Identify which cell holds the provided text, then report its (x, y) central coordinate. 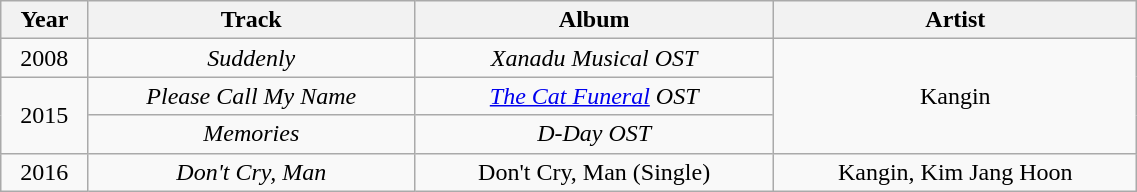
Memories (252, 134)
2008 (44, 58)
Don't Cry, Man (Single) (594, 172)
D-Day OST (594, 134)
The Cat Funeral OST (594, 96)
Year (44, 20)
2016 (44, 172)
Please Call My Name (252, 96)
Xanadu Musical OST (594, 58)
Suddenly (252, 58)
Kangin, Kim Jang Hoon (956, 172)
Artist (956, 20)
Kangin (956, 96)
2015 (44, 115)
Track (252, 20)
Don't Cry, Man (252, 172)
Album (594, 20)
